Search for the cell housing the specified text and yield its [x, y] center coordinate. 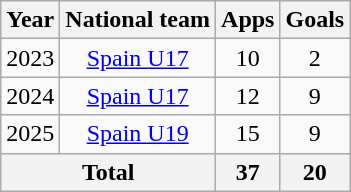
10 [248, 58]
National team [138, 20]
2 [315, 58]
37 [248, 172]
Spain U19 [138, 134]
20 [315, 172]
Goals [315, 20]
12 [248, 96]
15 [248, 134]
2025 [30, 134]
Total [108, 172]
2024 [30, 96]
Year [30, 20]
Apps [248, 20]
2023 [30, 58]
